Detect which cell encompasses the target text, then output its [x, y] center coordinate. 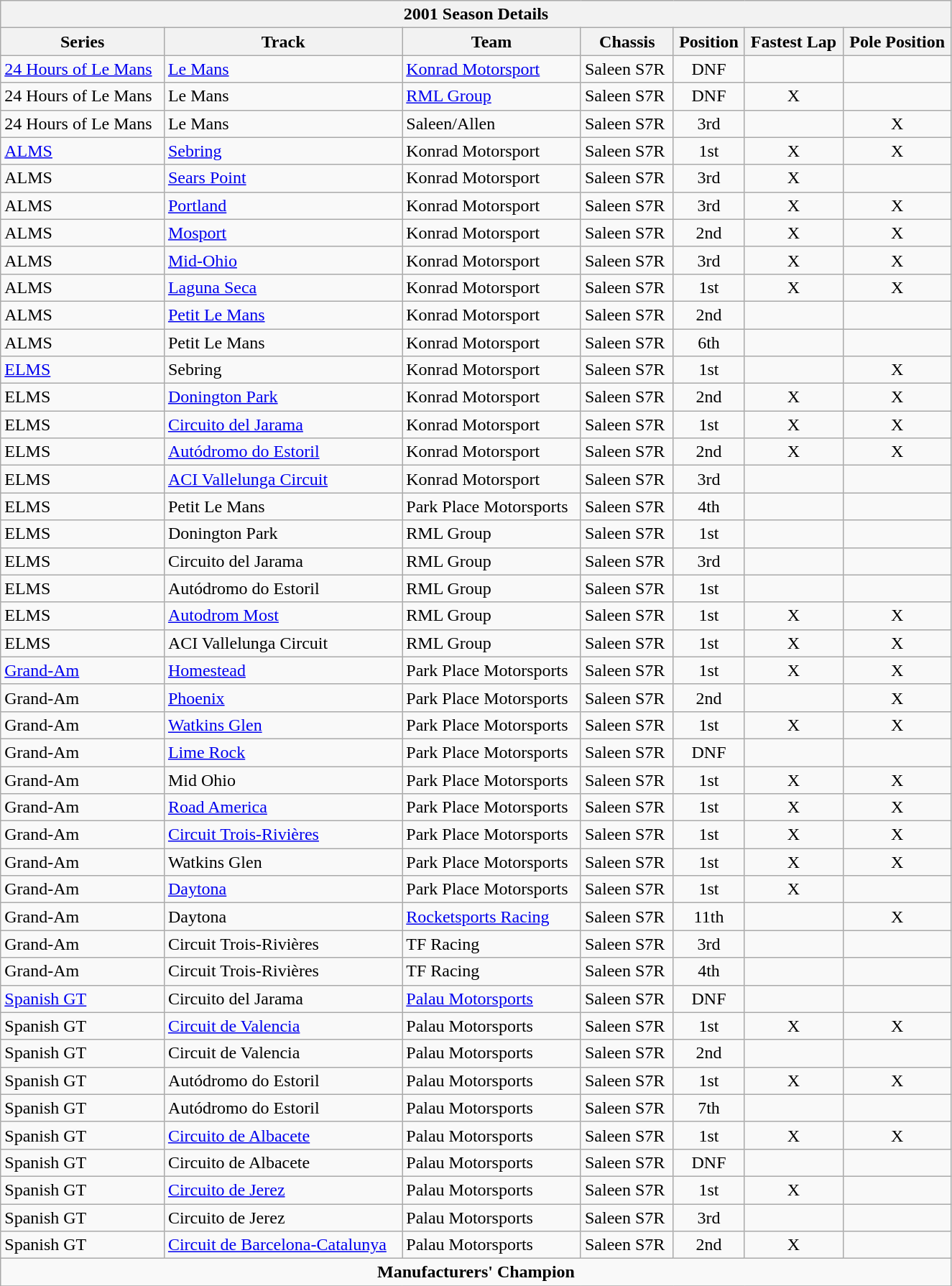
Autodrom Most [283, 616]
Position [708, 42]
Lime Rock [283, 752]
Manufacturers' Champion [476, 1272]
Road America [283, 808]
Rocketsports Racing [491, 917]
Chassis [627, 42]
Sears Point [283, 178]
Laguna Seca [283, 287]
Fastest Lap [793, 42]
Mosport [283, 233]
2001 Season Details [476, 14]
Series [83, 42]
6th [708, 343]
Mid Ohio [283, 780]
Circuit de Barcelona-Catalunya [283, 1245]
Homestead [283, 670]
Portland [283, 205]
Phoenix [283, 698]
Team [491, 42]
Saleen/Allen [491, 124]
11th [708, 917]
7th [708, 1108]
Mid-Ohio [283, 260]
Track [283, 42]
Pole Position [897, 42]
